Locate the cell with the specified text and output its [x, y] center coordinate. 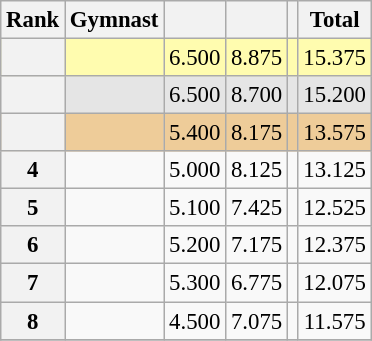
8.175 [257, 133]
8.700 [257, 95]
8.125 [257, 170]
12.075 [334, 283]
5.200 [195, 245]
7.425 [257, 208]
5.000 [195, 170]
6 [33, 245]
5 [33, 208]
15.375 [334, 58]
15.200 [334, 95]
6.775 [257, 283]
4 [33, 170]
13.575 [334, 133]
5.300 [195, 283]
7 [33, 283]
8 [33, 321]
12.375 [334, 245]
12.525 [334, 208]
Rank [33, 20]
8.875 [257, 58]
4.500 [195, 321]
13.125 [334, 170]
Gymnast [114, 20]
11.575 [334, 321]
5.400 [195, 133]
7.075 [257, 321]
7.175 [257, 245]
5.100 [195, 208]
Total [334, 20]
